Provide the [x, y] coordinate of the cell's center where the given text is located.  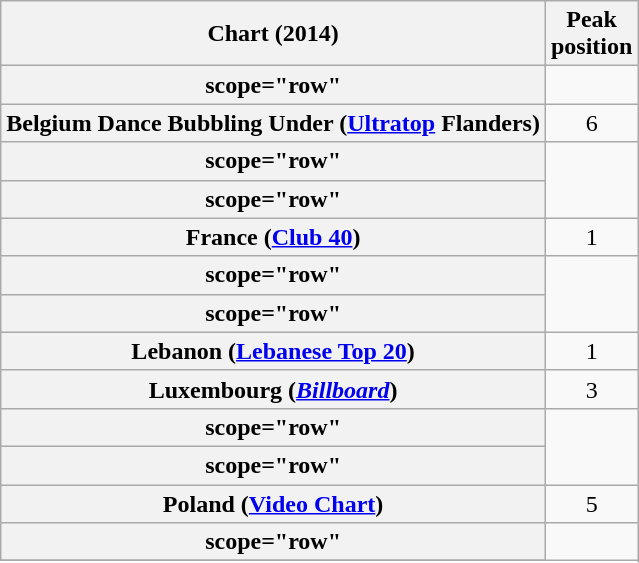
France (Club 40) [274, 237]
Peakposition [591, 34]
Chart (2014) [274, 34]
Lebanon (Lebanese Top 20) [274, 351]
6 [591, 123]
Poland (Video Chart) [274, 503]
Belgium Dance Bubbling Under (Ultratop Flanders) [274, 123]
5 [591, 503]
Luxembourg (Billboard) [274, 389]
3 [591, 389]
